Provide the [x, y] coordinate of the cell's center where the given text is located.  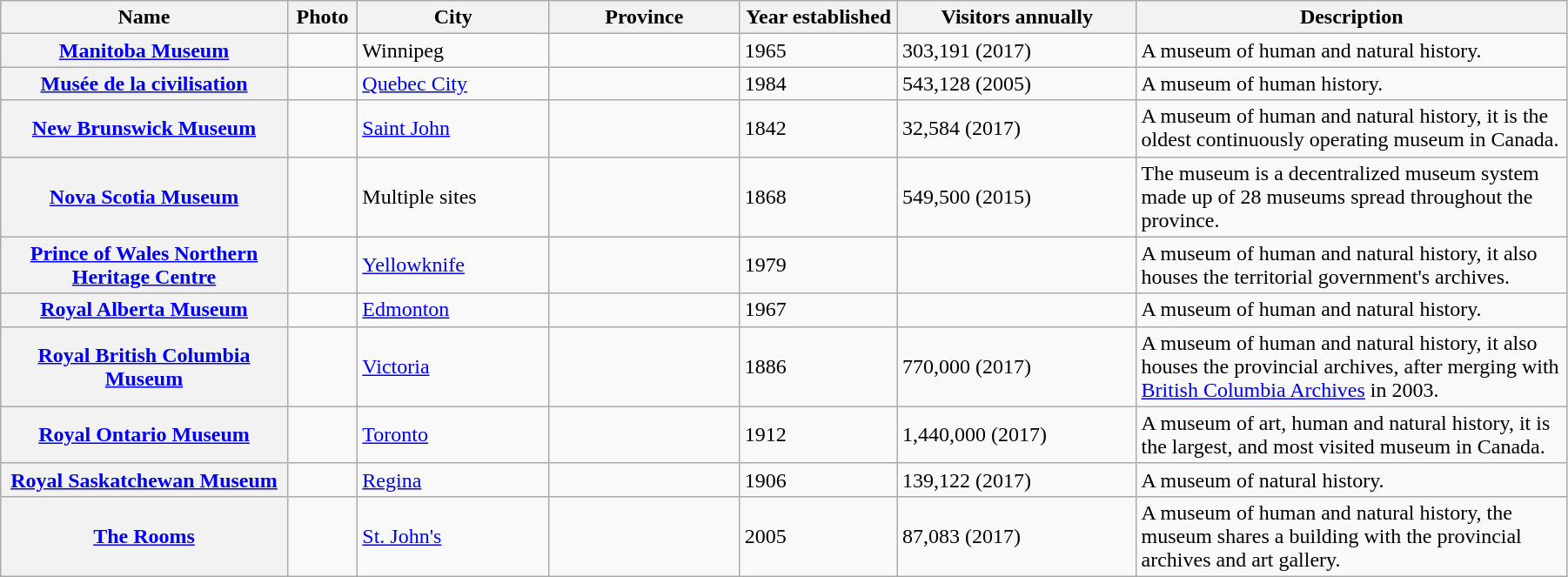
The museum is a decentralized museum system made up of 28 museums spread throughout the province. [1351, 197]
City [453, 17]
1,440,000 (2017) [1016, 435]
1967 [818, 310]
Quebec City [453, 84]
New Brunswick Museum [144, 129]
543,128 (2005) [1016, 84]
1886 [818, 366]
A museum of human and natural history, the museum shares a building with the provincial archives and art gallery. [1351, 536]
The Rooms [144, 536]
1842 [818, 129]
1984 [818, 84]
Edmonton [453, 310]
Yellowknife [453, 265]
Photo [322, 17]
A museum of human history. [1351, 84]
A museum of human and natural history, it also houses the territorial government's archives. [1351, 265]
770,000 (2017) [1016, 366]
A museum of human and natural history, it also houses the provincial archives, after merging with British Columbia Archives in 2003. [1351, 366]
Year established [818, 17]
Multiple sites [453, 197]
Regina [453, 480]
Royal Ontario Museum [144, 435]
Toronto [453, 435]
1979 [818, 265]
Province [644, 17]
St. John's [453, 536]
Victoria [453, 366]
32,584 (2017) [1016, 129]
Visitors annually [1016, 17]
Winnipeg [453, 50]
A museum of natural history. [1351, 480]
Name [144, 17]
Manitoba Museum [144, 50]
1906 [818, 480]
1868 [818, 197]
A museum of human and natural history, it is the oldest continuously operating museum in Canada. [1351, 129]
Royal Alberta Museum [144, 310]
Royal British Columbia Museum [144, 366]
Description [1351, 17]
549,500 (2015) [1016, 197]
303,191 (2017) [1016, 50]
1965 [818, 50]
Saint John [453, 129]
Royal Saskatchewan Museum [144, 480]
2005 [818, 536]
A museum of art, human and natural history, it is the largest, and most visited museum in Canada. [1351, 435]
Prince of Wales Northern Heritage Centre [144, 265]
139,122 (2017) [1016, 480]
Musée de la civilisation [144, 84]
87,083 (2017) [1016, 536]
Nova Scotia Museum [144, 197]
1912 [818, 435]
